Output the (X, Y) coordinate of the center of the cell containing the given text.  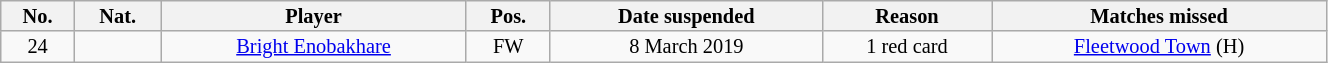
No. (38, 16)
Bright Enobakhare (314, 46)
Date suspended (686, 16)
8 March 2019 (686, 46)
Fleetwood Town (H) (1160, 46)
FW (508, 46)
1 red card (906, 46)
Player (314, 16)
Nat. (118, 16)
Pos. (508, 16)
24 (38, 46)
Reason (906, 16)
Matches missed (1160, 16)
